Find where the given text appears and provide that cell's center as [x, y] coordinate. 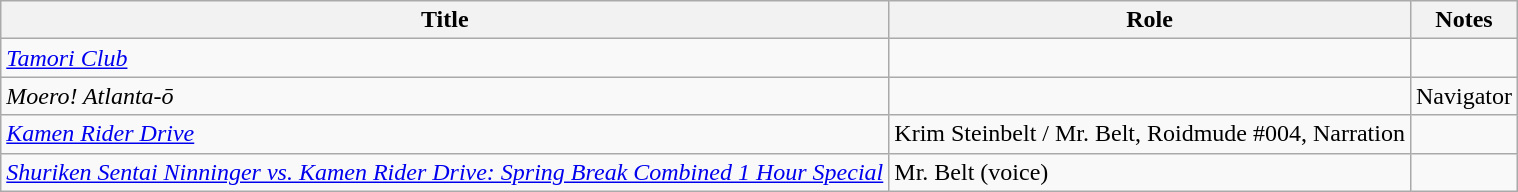
Moero! Atlanta-ō [445, 96]
Role [1150, 20]
Kamen Rider Drive [445, 134]
Krim Steinbelt / Mr. Belt, Roidmude #004, Narration [1150, 134]
Tamori Club [445, 58]
Navigator [1464, 96]
Title [445, 20]
Shuriken Sentai Ninninger vs. Kamen Rider Drive: Spring Break Combined 1 Hour Special [445, 172]
Notes [1464, 20]
Mr. Belt (voice) [1150, 172]
